Output the [x, y] coordinate of the center of the cell containing the given text.  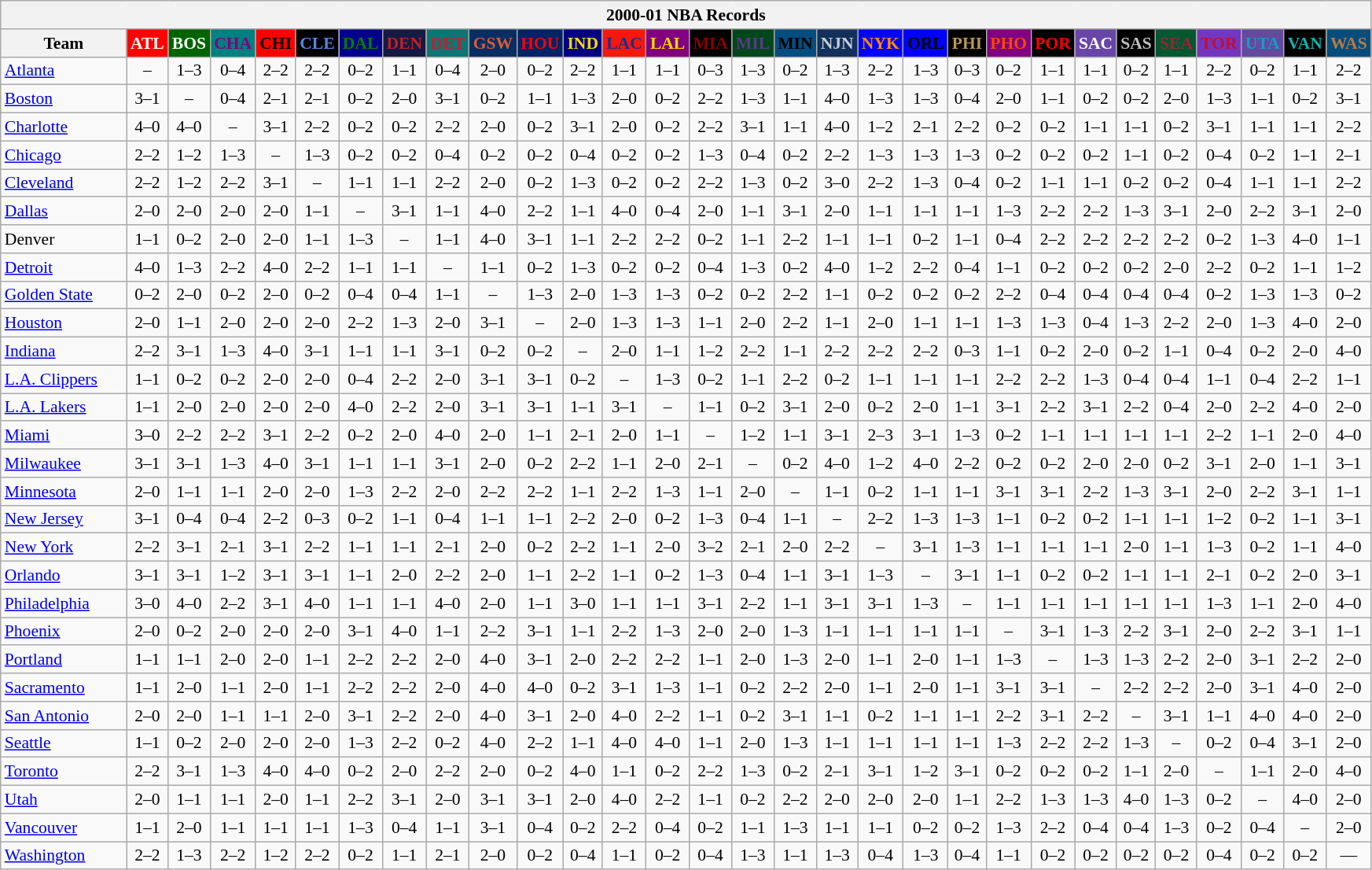
LAL [668, 43]
Utah [64, 800]
San Antonio [64, 716]
POR [1053, 43]
L.A. Clippers [64, 379]
GSW [494, 43]
— [1349, 856]
Milwaukee [64, 463]
Minnesota [64, 492]
Indiana [64, 352]
DET [448, 43]
PHO [1008, 43]
NJN [837, 43]
ATL [148, 43]
CHA [233, 43]
Team [64, 43]
Denver [64, 239]
DEN [404, 43]
SAC [1096, 43]
Cleveland [64, 183]
MIA [710, 43]
LAC [624, 43]
Philadelphia [64, 603]
Golden State [64, 295]
Orlando [64, 576]
Detroit [64, 267]
Chicago [64, 155]
2000-01 NBA Records [686, 15]
Washington [64, 856]
ORL [926, 43]
IND [583, 43]
CHI [275, 43]
L.A. Lakers [64, 407]
Houston [64, 323]
DAL [361, 43]
Toronto [64, 772]
Phoenix [64, 632]
BOS [189, 43]
2–3 [881, 436]
SEA [1176, 43]
Sacramento [64, 688]
New Jersey [64, 519]
VAN [1305, 43]
Dallas [64, 212]
Boston [64, 99]
HOU [539, 43]
New York [64, 547]
MIL [753, 43]
PHI [967, 43]
Miami [64, 436]
CLE [318, 43]
Atlanta [64, 71]
Portland [64, 660]
3–2 [710, 547]
MIN [795, 43]
Vancouver [64, 828]
TOR [1219, 43]
WAS [1349, 43]
UTA [1263, 43]
Seattle [64, 743]
SAS [1136, 43]
Charlotte [64, 127]
NYK [881, 43]
